Determine the (X, Y) coordinate at the center of the cell enclosing the given text.  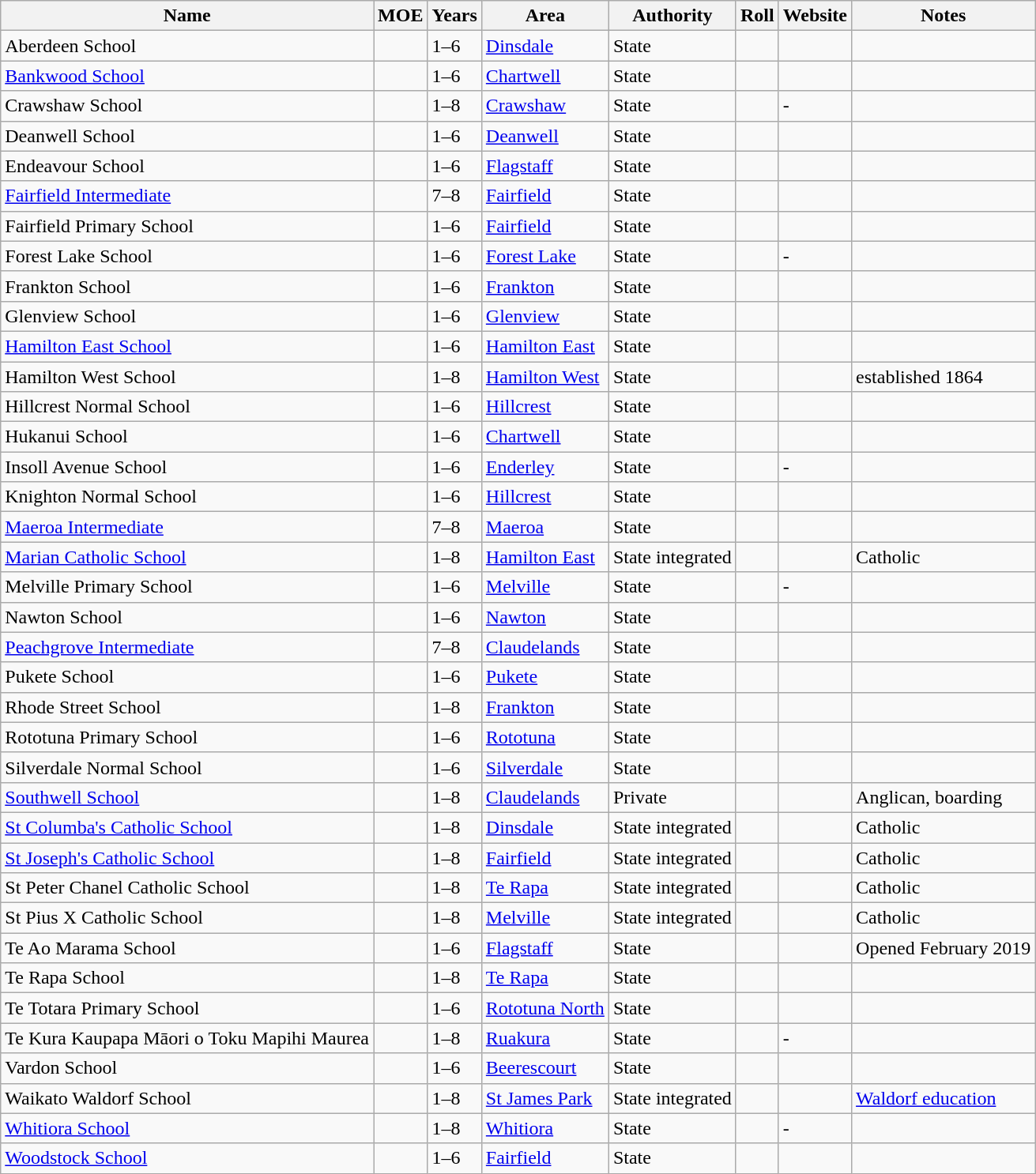
Beerescourt (545, 1068)
Pukete (545, 677)
Private (672, 797)
Authority (672, 16)
Anglican, boarding (944, 797)
Hamilton West (545, 377)
Years (454, 16)
Glenview School (187, 316)
St Columba's Catholic School (187, 827)
established 1864 (944, 377)
St Joseph's Catholic School (187, 857)
Crawshaw School (187, 106)
Hillcrest Normal School (187, 407)
Waldorf education (944, 1098)
Opened February 2019 (944, 948)
Melville Primary School (187, 587)
Deanwell (545, 136)
Enderley (545, 467)
Southwell School (187, 797)
Te Rapa School (187, 978)
Rototuna North (545, 1008)
Silverdale (545, 767)
Maeroa Intermediate (187, 527)
Rototuna Primary School (187, 737)
Nawton (545, 617)
Name (187, 16)
Roll (757, 16)
Vardon School (187, 1068)
Notes (944, 16)
Nawton School (187, 617)
Insoll Avenue School (187, 467)
Marian Catholic School (187, 557)
Woodstock School (187, 1158)
MOE (401, 16)
St Peter Chanel Catholic School (187, 888)
Frankton School (187, 286)
Endeavour School (187, 166)
Rhode Street School (187, 707)
Fairfield Primary School (187, 226)
Waikato Waldorf School (187, 1098)
Whitiora (545, 1128)
Knighton Normal School (187, 497)
St Pius X Catholic School (187, 918)
Hamilton West School (187, 377)
Deanwell School (187, 136)
Te Kura Kaupapa Māori o Toku Mapihi Maurea (187, 1038)
Forest Lake School (187, 256)
Te Totara Primary School (187, 1008)
St James Park (545, 1098)
Aberdeen School (187, 46)
Hukanui School (187, 437)
Te Ao Marama School (187, 948)
Bankwood School (187, 76)
Crawshaw (545, 106)
Hamilton East School (187, 346)
Maeroa (545, 527)
Pukete School (187, 677)
Forest Lake (545, 256)
Whitiora School (187, 1128)
Ruakura (545, 1038)
Glenview (545, 316)
Website (815, 16)
Silverdale Normal School (187, 767)
Rototuna (545, 737)
Area (545, 16)
Peachgrove Intermediate (187, 647)
Fairfield Intermediate (187, 196)
